For the text-containing cell, return its midpoint in (x, y) coordinate format. 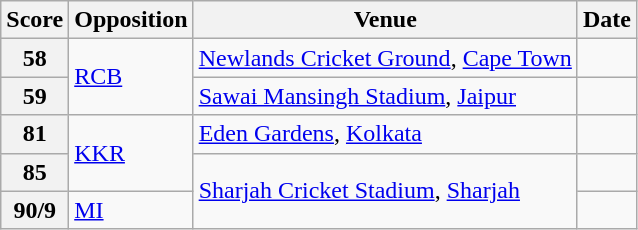
Sharjah Cricket Stadium, Sharjah (385, 191)
Opposition (131, 20)
Venue (385, 20)
Score (35, 20)
90/9 (35, 210)
Eden Gardens, Kolkata (385, 134)
59 (35, 96)
Date (606, 20)
58 (35, 58)
MI (131, 210)
RCB (131, 77)
85 (35, 172)
81 (35, 134)
KKR (131, 153)
Newlands Cricket Ground, Cape Town (385, 58)
Sawai Mansingh Stadium, Jaipur (385, 96)
